For the text-containing cell, return its midpoint in [X, Y] coordinate format. 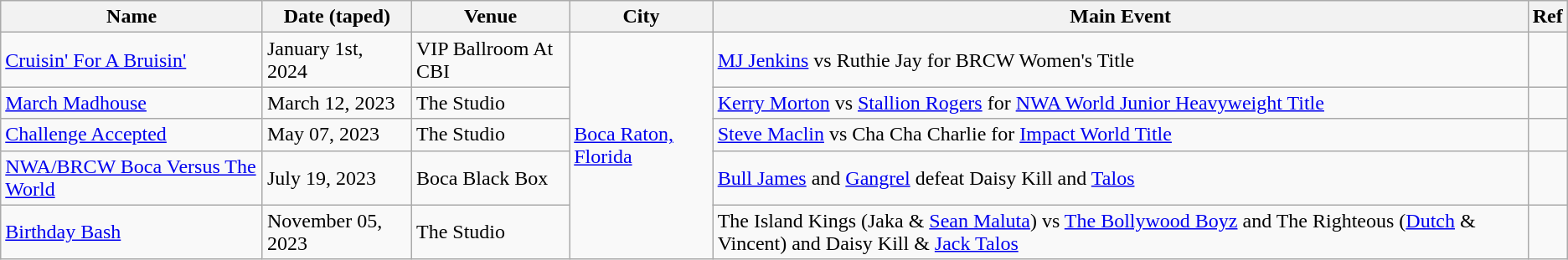
Boca Black Box [490, 177]
Bull James and Gangrel defeat Daisy Kill and Talos [1121, 177]
Kerry Morton vs Stallion Rogers for NWA World Junior Heavyweight Title [1121, 103]
Challenge Accepted [132, 135]
January 1st, 2024 [337, 60]
Date (taped) [337, 17]
Venue [490, 17]
Cruisin' For A Bruisin' [132, 60]
VIP Ballroom At CBI [490, 60]
July 19, 2023 [337, 177]
May 07, 2023 [337, 135]
March Madhouse [132, 103]
November 05, 2023 [337, 232]
The Island Kings (Jaka & Sean Maluta) vs The Bollywood Boyz and The Righteous (Dutch & Vincent) and Daisy Kill & Jack Talos [1121, 232]
Birthday Bash [132, 232]
Steve Maclin vs Cha Cha Charlie for Impact World Title [1121, 135]
Name [132, 17]
March 12, 2023 [337, 103]
City [642, 17]
MJ Jenkins vs Ruthie Jay for BRCW Women's Title [1121, 60]
Main Event [1121, 17]
Boca Raton, Florida [642, 145]
Ref [1548, 17]
NWA/BRCW Boca Versus The World [132, 177]
